Detect which cell encompasses the target text, then output its [X, Y] center coordinate. 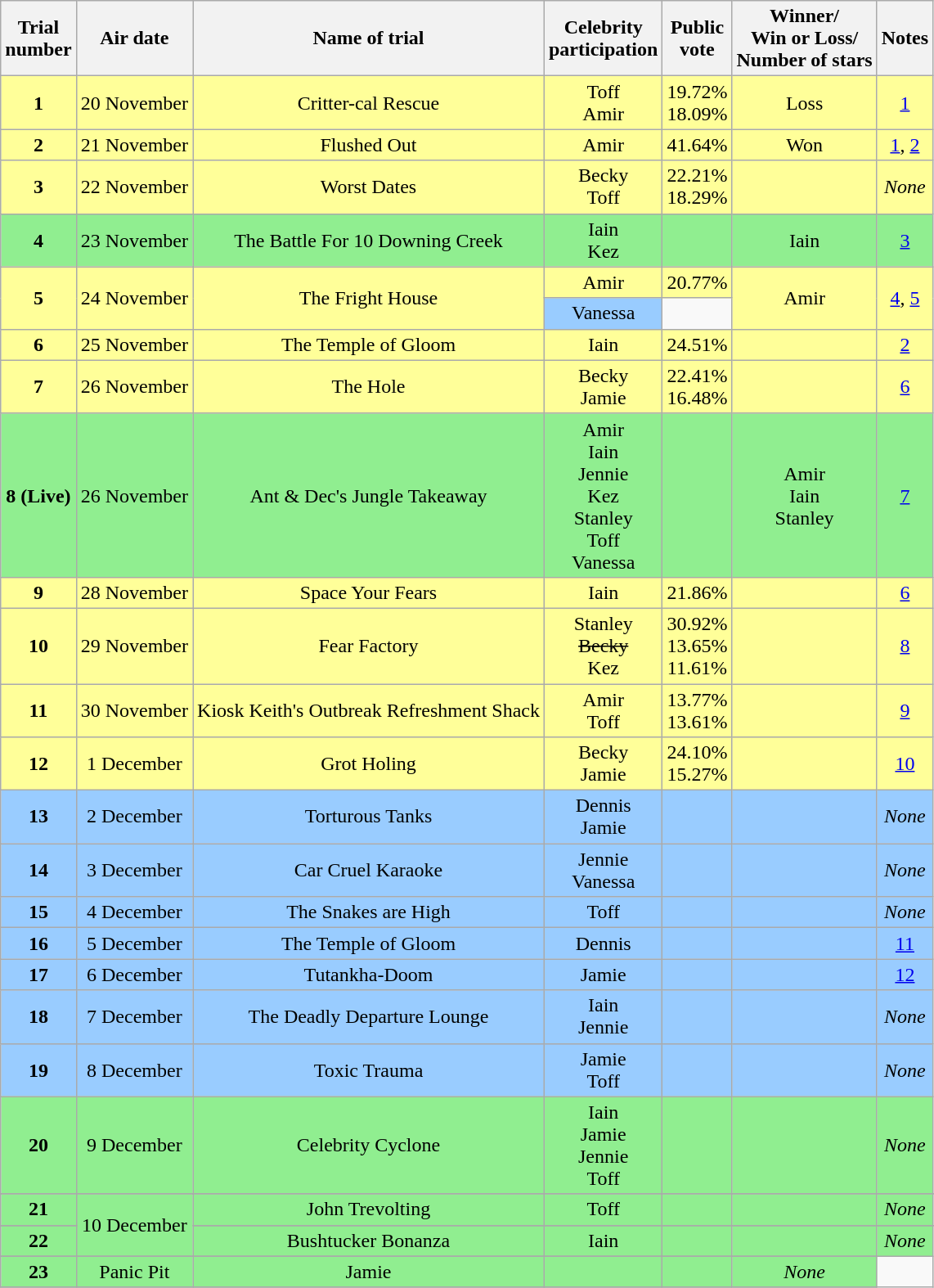
30 November [134, 710]
13.77%13.61% [697, 710]
22 November [134, 187]
22.41%16.48% [697, 386]
14 [38, 871]
BeckyToff [603, 187]
21 [38, 1209]
JennieVanessa [603, 871]
2 December [134, 817]
Dennis [603, 943]
Trialnumber [38, 38]
10 December [134, 1225]
Celebrityparticipation [603, 38]
3 December [134, 871]
19 [38, 1070]
JamieToff [603, 1070]
Name of trial [369, 38]
Kiosk Keith's Outbreak Refreshment Shack [369, 710]
Toxic Trauma [369, 1070]
4 December [134, 912]
Notes [905, 38]
20 [38, 1146]
Celebrity Cyclone [369, 1146]
Tutankha-Doom [369, 975]
ToffAmir [603, 103]
21 November [134, 145]
The Hole [369, 386]
The Snakes are High [369, 912]
Ant & Dec's Jungle Takeaway [369, 495]
8 (Live) [38, 495]
Car Cruel Karaoke [369, 871]
6 December [134, 975]
Grot Holing [369, 764]
The Deadly Departure Lounge [369, 1016]
25 November [134, 345]
AmirIainJennieKezStanleyToffVanessa [603, 495]
8 December [134, 1070]
Panic Pit [134, 1272]
Bushtucker Bonanza [369, 1241]
AmirIainStanley [805, 495]
Fear Factory [369, 646]
Space Your Fears [369, 592]
IainKez [603, 241]
23 [38, 1272]
20.77% [697, 282]
22 [38, 1241]
4, 5 [905, 298]
AmirToff [603, 710]
IainJennie [603, 1016]
1, 2 [905, 145]
24.10%15.27% [697, 764]
8 [905, 646]
StanleyBeckyKez [603, 646]
24.51% [697, 345]
The Battle For 10 Downing Creek [369, 241]
IainJamieJennieToff [603, 1146]
7 December [134, 1016]
20 November [134, 103]
5 December [134, 943]
John Trevolting [369, 1209]
41.64% [697, 145]
17 [38, 975]
18 [38, 1016]
15 [38, 912]
13 [38, 817]
DennisJamie [603, 817]
30.92%13.65%11.61% [697, 646]
Worst Dates [369, 187]
19.72%18.09% [697, 103]
Flushed Out [369, 145]
Won [805, 145]
Air date [134, 38]
21.86% [697, 592]
9 December [134, 1146]
28 November [134, 592]
Torturous Tanks [369, 817]
4 [38, 241]
Winner/Win or Loss/Number of stars [805, 38]
29 November [134, 646]
16 [38, 943]
Loss [805, 103]
1 December [134, 764]
Publicvote [697, 38]
22.21%18.29% [697, 187]
Vanessa [603, 313]
Critter-cal Rescue [369, 103]
23 November [134, 241]
The Fright House [369, 298]
24 November [134, 298]
5 [38, 298]
